Capture the cell that displays the provided text and extract its [X, Y] central coordinate. 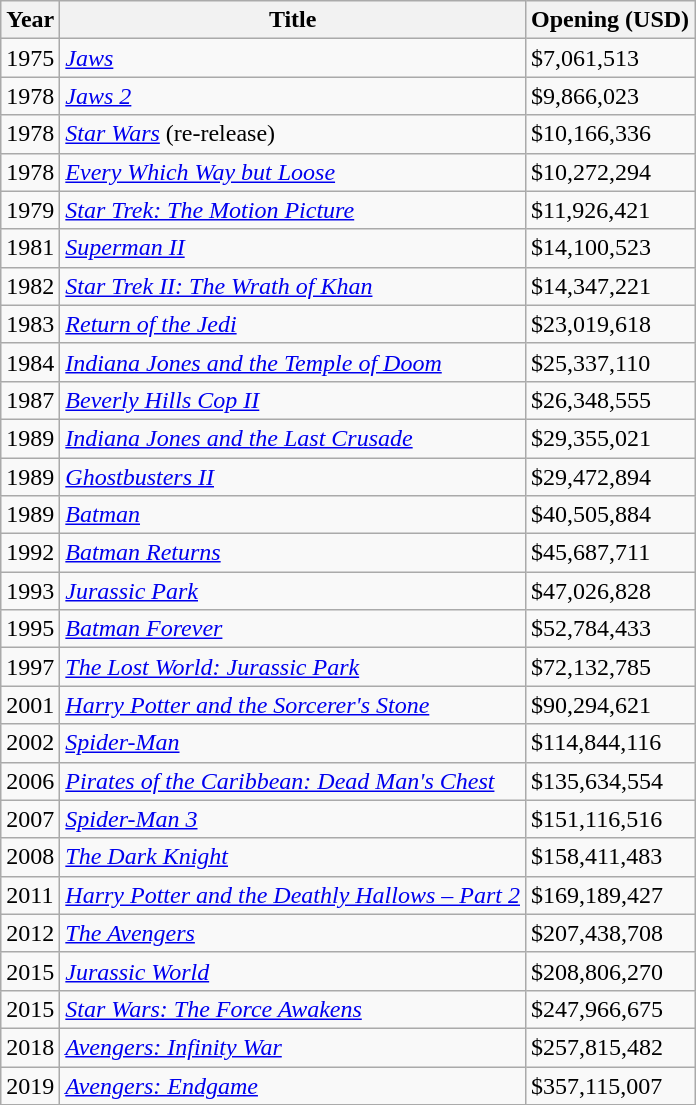
2002 [30, 743]
$14,347,221 [610, 286]
Batman Returns [293, 553]
$72,132,785 [610, 667]
1979 [30, 210]
Every Which Way but Loose [293, 172]
$11,926,421 [610, 210]
1987 [30, 400]
$151,116,516 [610, 819]
Jurassic World [293, 971]
1993 [30, 591]
1975 [30, 58]
1983 [30, 324]
$10,166,336 [610, 134]
2001 [30, 705]
Harry Potter and the Sorcerer's Stone [293, 705]
Spider-Man [293, 743]
$52,784,433 [610, 629]
Star Wars (re-release) [293, 134]
$114,844,116 [610, 743]
$29,355,021 [610, 438]
1981 [30, 248]
Pirates of the Caribbean: Dead Man's Chest [293, 781]
2006 [30, 781]
$26,348,555 [610, 400]
Avengers: Endgame [293, 1085]
2012 [30, 933]
Title [293, 20]
1982 [30, 286]
Superman II [293, 248]
1984 [30, 362]
Beverly Hills Cop II [293, 400]
$40,505,884 [610, 515]
Return of the Jedi [293, 324]
Star Trek II: The Wrath of Khan [293, 286]
Harry Potter and the Deathly Hallows – Part 2 [293, 895]
The Avengers [293, 933]
Batman [293, 515]
$357,115,007 [610, 1085]
$9,866,023 [610, 96]
Opening (USD) [610, 20]
2018 [30, 1047]
1997 [30, 667]
$10,272,294 [610, 172]
Ghostbusters II [293, 477]
Indiana Jones and the Temple of Doom [293, 362]
$23,019,618 [610, 324]
Avengers: Infinity War [293, 1047]
Jurassic Park [293, 591]
1992 [30, 553]
Star Trek: The Motion Picture [293, 210]
$247,966,675 [610, 1009]
Batman Forever [293, 629]
$207,438,708 [610, 933]
$208,806,270 [610, 971]
1995 [30, 629]
Jaws 2 [293, 96]
Jaws [293, 58]
Year [30, 20]
$90,294,621 [610, 705]
The Lost World: Jurassic Park [293, 667]
$45,687,711 [610, 553]
$169,189,427 [610, 895]
2019 [30, 1085]
Indiana Jones and the Last Crusade [293, 438]
$29,472,894 [610, 477]
$14,100,523 [610, 248]
2007 [30, 819]
$25,337,110 [610, 362]
$257,815,482 [610, 1047]
Spider-Man 3 [293, 819]
$158,411,483 [610, 857]
$7,061,513 [610, 58]
$47,026,828 [610, 591]
$135,634,554 [610, 781]
2008 [30, 857]
2011 [30, 895]
Star Wars: The Force Awakens [293, 1009]
The Dark Knight [293, 857]
